Determine the [x, y] coordinate at the center of the cell enclosing the given text.  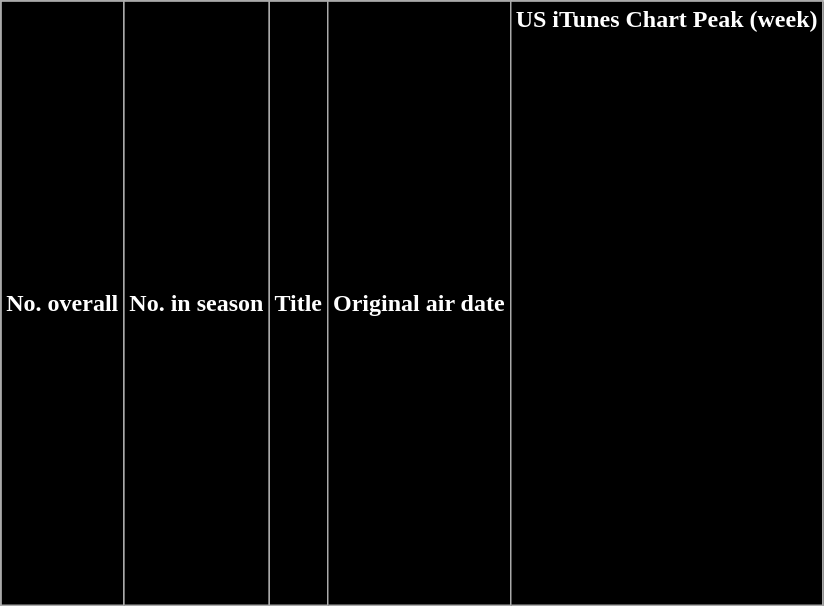
No. in season [196, 304]
Original air date [420, 304]
Title [298, 304]
No. overall [62, 304]
US iTunes Chart Peak (week) [666, 304]
